Output the (X, Y) coordinate of the center of the cell containing the given text.  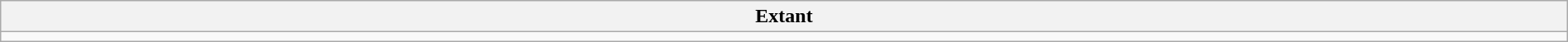
Extant (784, 16)
